Locate the cell with the specified text and output its (X, Y) center coordinate. 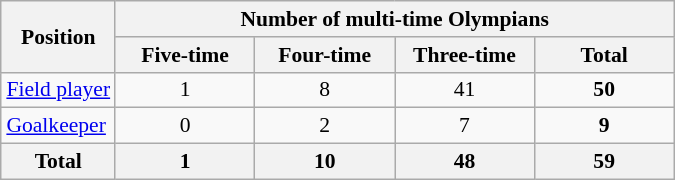
Four-time (325, 55)
7 (465, 126)
Three-time (465, 55)
Field player (58, 90)
8 (325, 90)
41 (465, 90)
48 (465, 162)
9 (604, 126)
2 (325, 126)
Number of multi-time Olympians (394, 19)
50 (604, 90)
59 (604, 162)
Position (58, 36)
Five-time (185, 55)
Goalkeeper (58, 126)
10 (325, 162)
0 (185, 126)
